Output the [X, Y] coordinate of the center of the cell containing the given text.  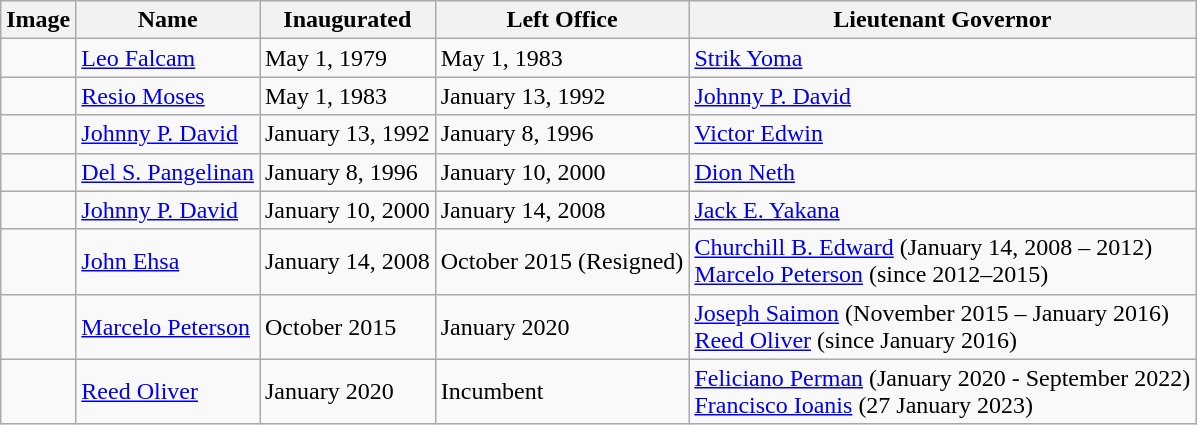
John Ehsa [168, 262]
Joseph Saimon (November 2015 – January 2016)Reed Oliver (since January 2016) [942, 326]
Image [38, 20]
Left Office [562, 20]
Inaugurated [348, 20]
Leo Falcam [168, 58]
Lieutenant Governor [942, 20]
October 2015 [348, 326]
October 2015 (Resigned) [562, 262]
Dion Neth [942, 172]
Feliciano Perman (January 2020 - September 2022)Francisco Ioanis (27 January 2023) [942, 392]
Name [168, 20]
Del S. Pangelinan [168, 172]
Resio Moses [168, 96]
Victor Edwin [942, 134]
Strik Yoma [942, 58]
Churchill B. Edward (January 14, 2008 – 2012)Marcelo Peterson (since 2012–2015) [942, 262]
Jack E. Yakana [942, 210]
Reed Oliver [168, 392]
Incumbent [562, 392]
May 1, 1979 [348, 58]
Marcelo Peterson [168, 326]
